Return [x, y] of the center of cell containing provided text 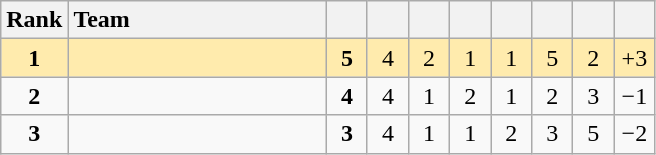
Team [198, 20]
−1 [634, 96]
−2 [634, 134]
Rank [34, 20]
+3 [634, 58]
